Scan for the cell matching the given text and deliver its (X, Y) coordinate at center. 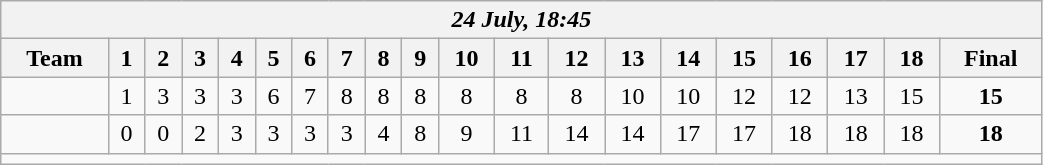
24 July, 18:45 (522, 20)
Final (990, 58)
Team (54, 58)
16 (800, 58)
5 (274, 58)
